Detect which cell encompasses the target text, then output its [X, Y] center coordinate. 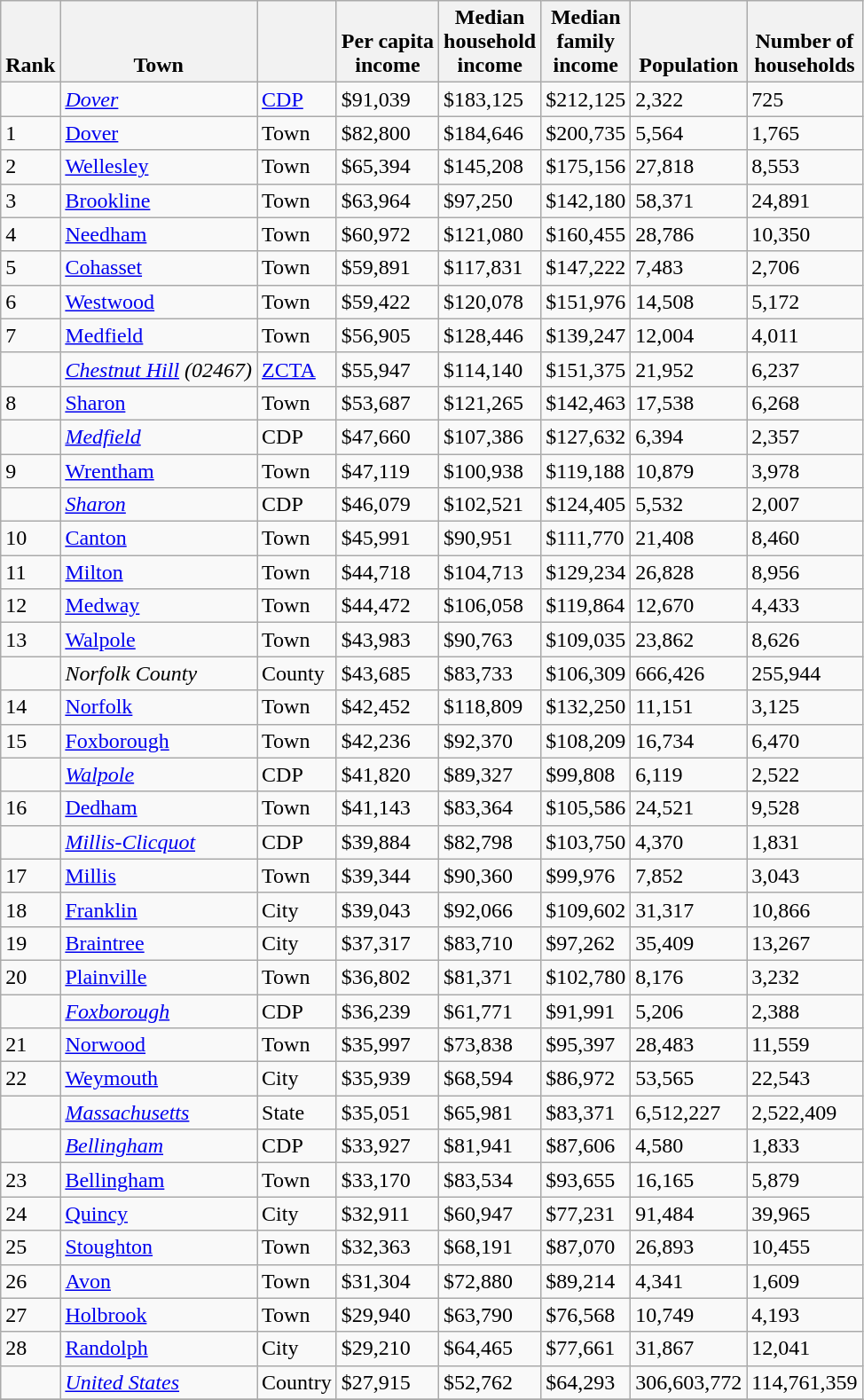
$87,606 [585, 1146]
$37,317 [387, 943]
725 [805, 99]
$109,035 [585, 640]
6,470 [805, 741]
$91,039 [387, 99]
10 [30, 539]
$46,079 [387, 505]
Medianhouseholdincome [490, 42]
6,268 [805, 403]
$129,234 [585, 572]
$76,568 [585, 1315]
State [297, 1113]
Medway [159, 606]
$212,125 [585, 99]
$59,422 [387, 302]
$97,250 [490, 201]
8,956 [805, 572]
$183,125 [490, 99]
21 [30, 1045]
Plainville [159, 977]
2 [30, 167]
4,370 [688, 842]
$36,802 [387, 977]
Dedham [159, 808]
$175,156 [585, 167]
3,978 [805, 471]
5,206 [688, 1011]
$81,941 [490, 1146]
16 [30, 808]
28 [30, 1349]
$47,660 [387, 437]
9,528 [805, 808]
31,317 [688, 909]
$45,991 [387, 539]
$31,304 [387, 1281]
6,512,227 [688, 1113]
$142,180 [585, 201]
$97,262 [585, 943]
$106,309 [585, 673]
$100,938 [490, 471]
Number ofhouseholds [805, 42]
$89,327 [490, 775]
39,965 [805, 1214]
10,350 [805, 234]
$77,661 [585, 1349]
$95,397 [585, 1045]
91,484 [688, 1214]
$119,864 [585, 606]
$43,983 [387, 640]
Weymouth [159, 1079]
4 [30, 234]
$35,051 [387, 1113]
$82,798 [490, 842]
$114,140 [490, 369]
1 [30, 133]
13 [30, 640]
5,532 [688, 505]
Avon [159, 1281]
County [297, 673]
11,559 [805, 1045]
17,538 [688, 403]
26 [30, 1281]
Brookline [159, 201]
Franklin [159, 909]
$29,940 [387, 1315]
$117,831 [490, 268]
$151,375 [585, 369]
$90,951 [490, 539]
2,522,409 [805, 1113]
$87,070 [585, 1247]
Medianfamilyincome [585, 42]
Country [297, 1382]
$61,771 [490, 1011]
114,761,359 [805, 1382]
2,322 [688, 99]
Norfolk County [159, 673]
12 [30, 606]
53,565 [688, 1079]
$151,976 [585, 302]
$127,632 [585, 437]
1,765 [805, 133]
$35,939 [387, 1079]
$43,685 [387, 673]
$102,780 [585, 977]
$83,364 [490, 808]
$63,790 [490, 1315]
$33,170 [387, 1180]
$106,058 [490, 606]
14,508 [688, 302]
58,371 [688, 201]
$77,231 [585, 1214]
$32,911 [387, 1214]
$32,363 [387, 1247]
13,267 [805, 943]
$160,455 [585, 234]
22 [30, 1079]
$41,820 [387, 775]
$36,239 [387, 1011]
4,011 [805, 335]
$99,976 [585, 876]
$64,465 [490, 1349]
3,125 [805, 707]
$83,733 [490, 673]
17 [30, 876]
2,522 [805, 775]
$128,446 [490, 335]
$44,472 [387, 606]
$92,066 [490, 909]
$139,247 [585, 335]
Milton [159, 572]
3,232 [805, 977]
$102,521 [490, 505]
Needham [159, 234]
5,172 [805, 302]
18 [30, 909]
12,004 [688, 335]
10,879 [688, 471]
10,749 [688, 1315]
$111,770 [585, 539]
$145,208 [490, 167]
12,041 [805, 1349]
$103,750 [585, 842]
$72,880 [490, 1281]
24 [30, 1214]
10,866 [805, 909]
$104,713 [490, 572]
28,786 [688, 234]
16,165 [688, 1180]
$33,927 [387, 1146]
Wrentham [159, 471]
$42,236 [387, 741]
$119,188 [585, 471]
7 [30, 335]
$184,646 [490, 133]
Per capitaincome [387, 42]
11 [30, 572]
$64,293 [585, 1382]
$120,078 [490, 302]
2,706 [805, 268]
$68,594 [490, 1079]
Norwood [159, 1045]
$83,534 [490, 1180]
8 [30, 403]
Millis [159, 876]
$39,344 [387, 876]
$44,718 [387, 572]
28,483 [688, 1045]
$132,250 [585, 707]
$147,222 [585, 268]
7,483 [688, 268]
United States [159, 1382]
Millis-Clicquot [159, 842]
$124,405 [585, 505]
22,543 [805, 1079]
Rank [30, 42]
$109,602 [585, 909]
$53,687 [387, 403]
8,553 [805, 167]
26,893 [688, 1247]
24,521 [688, 808]
8,460 [805, 539]
$90,360 [490, 876]
$121,265 [490, 403]
$89,214 [585, 1281]
$90,763 [490, 640]
Wellesley [159, 167]
$83,710 [490, 943]
4,580 [688, 1146]
Stoughton [159, 1247]
31,867 [688, 1349]
1,609 [805, 1281]
$52,762 [490, 1382]
Quincy [159, 1214]
Population [688, 42]
6 [30, 302]
21,952 [688, 369]
$63,964 [387, 201]
$91,991 [585, 1011]
4,193 [805, 1315]
35,409 [688, 943]
27,818 [688, 167]
10,455 [805, 1247]
2,357 [805, 437]
$118,809 [490, 707]
6,119 [688, 775]
27 [30, 1315]
$39,884 [387, 842]
1,833 [805, 1146]
Braintree [159, 943]
2,388 [805, 1011]
12,670 [688, 606]
21,408 [688, 539]
$35,997 [387, 1045]
$107,386 [490, 437]
$55,947 [387, 369]
255,944 [805, 673]
7,852 [688, 876]
$60,947 [490, 1214]
23,862 [688, 640]
666,426 [688, 673]
$86,972 [585, 1079]
25 [30, 1247]
$29,210 [387, 1349]
8,626 [805, 640]
4,433 [805, 606]
Cohasset [159, 268]
Randolph [159, 1349]
6,237 [805, 369]
$59,891 [387, 268]
2,007 [805, 505]
6,394 [688, 437]
23 [30, 1180]
$41,143 [387, 808]
$92,370 [490, 741]
$142,463 [585, 403]
$60,972 [387, 234]
$65,981 [490, 1113]
$121,080 [490, 234]
24,891 [805, 201]
$200,735 [585, 133]
19 [30, 943]
$105,586 [585, 808]
$56,905 [387, 335]
ZCTA [297, 369]
Norfolk [159, 707]
Massachusetts [159, 1113]
$65,394 [387, 167]
1,831 [805, 842]
5,879 [805, 1180]
26,828 [688, 572]
$83,371 [585, 1113]
3,043 [805, 876]
Canton [159, 539]
Westwood [159, 302]
Holbrook [159, 1315]
14 [30, 707]
3 [30, 201]
9 [30, 471]
$99,808 [585, 775]
$81,371 [490, 977]
8,176 [688, 977]
Chestnut Hill (02467) [159, 369]
$27,915 [387, 1382]
$47,119 [387, 471]
$68,191 [490, 1247]
5 [30, 268]
$108,209 [585, 741]
20 [30, 977]
5,564 [688, 133]
$42,452 [387, 707]
4,341 [688, 1281]
11,151 [688, 707]
$93,655 [585, 1180]
306,603,772 [688, 1382]
$39,043 [387, 909]
16,734 [688, 741]
15 [30, 741]
$82,800 [387, 133]
$73,838 [490, 1045]
